For the text-containing cell, return its midpoint in [X, Y] coordinate format. 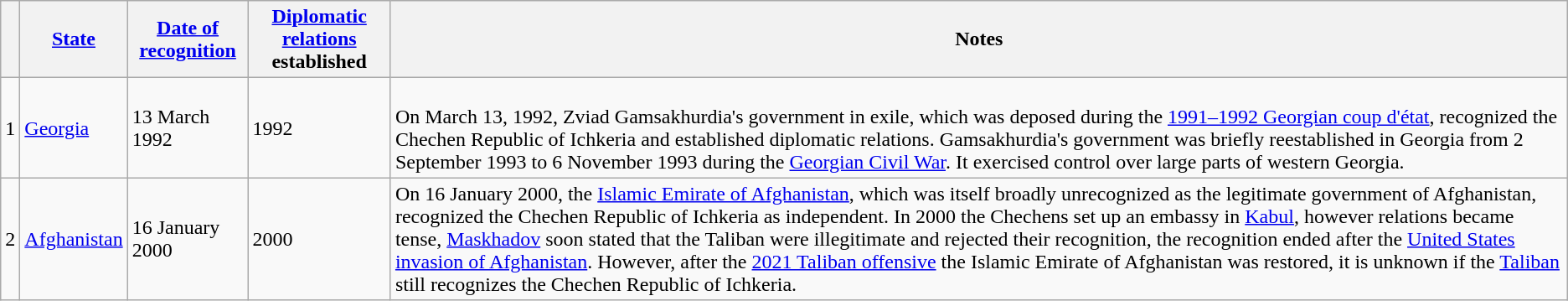
Afghanistan [74, 239]
Date of recognition [188, 39]
Diplomatic relations established [319, 39]
13 March 1992 [188, 127]
1 [10, 127]
State [74, 39]
1992 [319, 127]
16 January 2000 [188, 239]
2000 [319, 239]
Notes [978, 39]
Georgia [74, 127]
2 [10, 239]
